Detect which cell encompasses the target text, then output its (x, y) center coordinate. 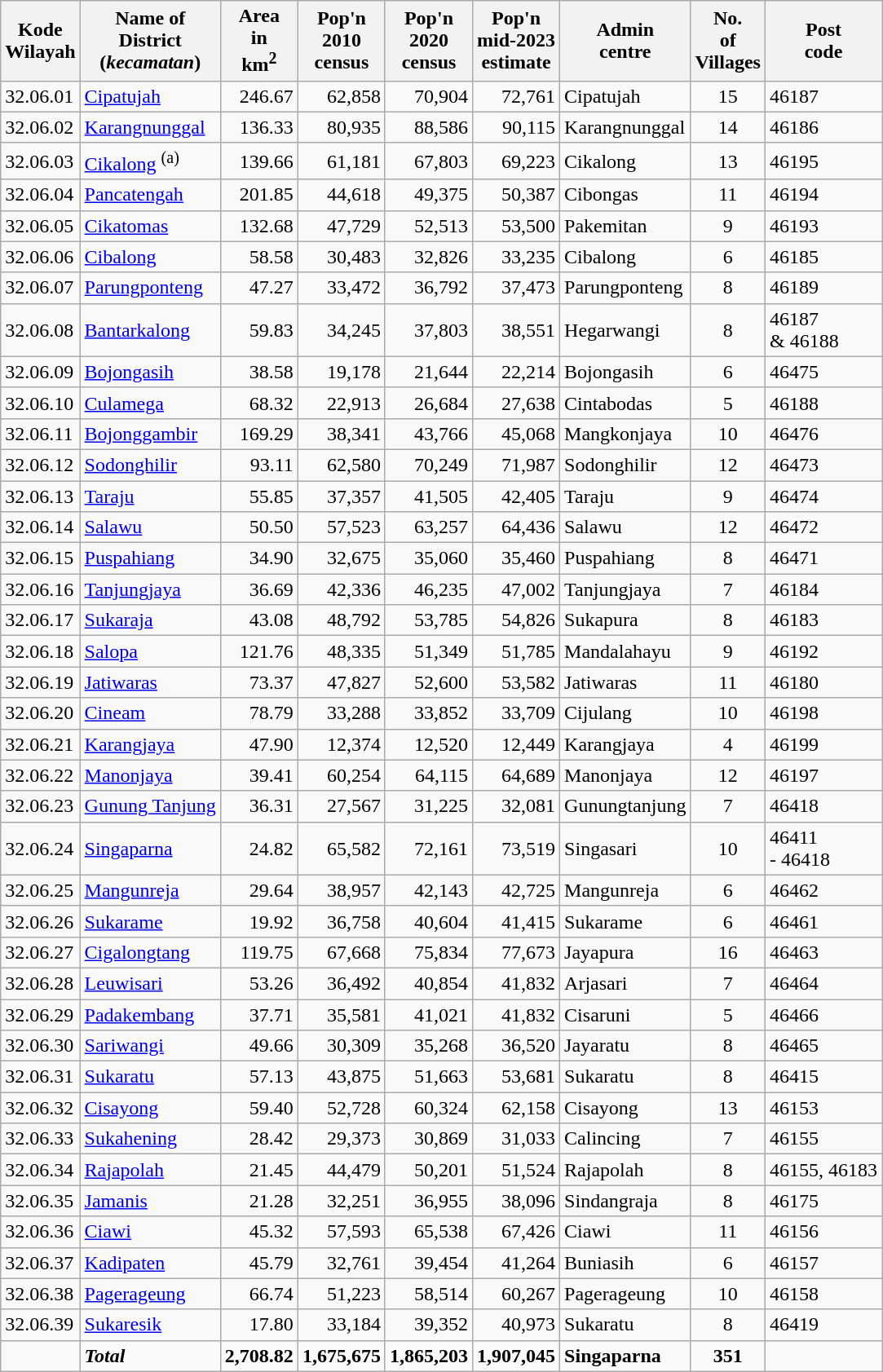
32.06.19 (41, 682)
33,288 (341, 713)
32.06.12 (41, 465)
Total (150, 1356)
46157 (823, 1263)
33,184 (341, 1325)
32.06.02 (41, 127)
60,324 (429, 1108)
26,684 (429, 403)
73.37 (259, 682)
33,709 (517, 713)
40,604 (429, 921)
35,268 (429, 1046)
46158 (823, 1294)
1,865,203 (429, 1356)
57,523 (341, 527)
62,580 (341, 465)
46156 (823, 1232)
Calincing (625, 1139)
70,249 (429, 465)
32.06.06 (41, 257)
64,115 (429, 775)
46153 (823, 1108)
47,002 (517, 589)
42,725 (517, 890)
46415 (823, 1077)
71,987 (517, 465)
80,935 (341, 127)
47.90 (259, 744)
69,223 (517, 161)
32.06.31 (41, 1077)
Cijulang (625, 713)
46472 (823, 527)
46476 (823, 434)
32,826 (429, 257)
33,472 (341, 288)
32.06.16 (41, 589)
36.69 (259, 589)
36,758 (341, 921)
46184 (823, 589)
169.29 (259, 434)
53.26 (259, 983)
36,955 (429, 1201)
32.06.20 (41, 713)
Bantarkalong (150, 329)
38,957 (341, 890)
44,618 (341, 195)
58.58 (259, 257)
46187 (823, 96)
34.90 (259, 558)
Cibongas (625, 195)
32,675 (341, 558)
37.71 (259, 1015)
30,483 (341, 257)
47,729 (341, 226)
32.06.17 (41, 620)
Admincentre (625, 41)
Sukaresik (150, 1325)
19,178 (341, 372)
36.31 (259, 806)
50.50 (259, 527)
40,854 (429, 983)
61,181 (341, 161)
58,514 (429, 1294)
35,581 (341, 1015)
42,143 (429, 890)
50,201 (429, 1170)
Padakembang (150, 1015)
50,387 (517, 195)
46189 (823, 288)
32.06.21 (41, 744)
57,593 (341, 1232)
62,858 (341, 96)
46180 (823, 682)
73,519 (517, 848)
67,668 (341, 952)
46199 (823, 744)
32.06.13 (41, 496)
35,460 (517, 558)
32.06.28 (41, 983)
64,436 (517, 527)
21.28 (259, 1201)
28.42 (259, 1139)
46185 (823, 257)
48,335 (341, 651)
44,479 (341, 1170)
Cisaruni (625, 1015)
2,708.82 (259, 1356)
32.06.04 (41, 195)
46155 (823, 1139)
46419 (823, 1325)
32.06.10 (41, 403)
Leuwisari (150, 983)
32.06.11 (41, 434)
46473 (823, 465)
Sariwangi (150, 1046)
136.33 (259, 127)
46186 (823, 127)
38.58 (259, 372)
46192 (823, 651)
32.06.36 (41, 1232)
32.06.01 (41, 96)
45,068 (517, 434)
59.40 (259, 1108)
59.83 (259, 329)
32.06.37 (41, 1263)
46198 (823, 713)
38,551 (517, 329)
Pakemitan (625, 226)
51,223 (341, 1294)
32.06.15 (41, 558)
Sukahening (150, 1139)
46418 (823, 806)
Pop'n2020census (429, 41)
29,373 (341, 1139)
62,158 (517, 1108)
88,586 (429, 127)
1,907,045 (517, 1356)
16 (728, 952)
Jamanis (150, 1201)
65,538 (429, 1232)
30,869 (429, 1139)
40,973 (517, 1325)
35,060 (429, 558)
51,349 (429, 651)
41,264 (517, 1263)
31,225 (429, 806)
63,257 (429, 527)
46471 (823, 558)
37,473 (517, 288)
Mangkonjaya (625, 434)
12,374 (341, 744)
22,913 (341, 403)
351 (728, 1356)
32.06.23 (41, 806)
121.76 (259, 651)
60,254 (341, 775)
33,235 (517, 257)
67,426 (517, 1232)
Gunungtanjung (625, 806)
30,309 (341, 1046)
Jayaratu (625, 1046)
22,214 (517, 372)
46193 (823, 226)
Kode Wilayah (41, 41)
32.06.14 (41, 527)
39,352 (429, 1325)
46463 (823, 952)
27,567 (341, 806)
46411- 46418 (823, 848)
Sukaraja (150, 620)
36,520 (517, 1046)
53,681 (517, 1077)
Areain km2 (259, 41)
49.66 (259, 1046)
32.06.27 (41, 952)
55.85 (259, 496)
32.06.09 (41, 372)
32,251 (341, 1201)
36,492 (341, 983)
46474 (823, 496)
52,513 (429, 226)
70,904 (429, 96)
77,673 (517, 952)
Jayapura (625, 952)
46462 (823, 890)
39.41 (259, 775)
Salopa (150, 651)
46461 (823, 921)
53,582 (517, 682)
93.11 (259, 465)
47.27 (259, 288)
32.06.08 (41, 329)
Pop'n2010census (341, 41)
37,803 (429, 329)
51,663 (429, 1077)
Gunung Tanjung (150, 806)
32,761 (341, 1263)
37,357 (341, 496)
78.79 (259, 713)
64,689 (517, 775)
60,267 (517, 1294)
19.92 (259, 921)
41,021 (429, 1015)
246.67 (259, 96)
32.06.34 (41, 1170)
45.79 (259, 1263)
53,785 (429, 620)
38,341 (341, 434)
119.75 (259, 952)
27,638 (517, 403)
75,834 (429, 952)
4 (728, 744)
52,728 (341, 1108)
32.06.03 (41, 161)
38,096 (517, 1201)
Name ofDistrict(kecamatan) (150, 41)
32.06.22 (41, 775)
32.06.32 (41, 1108)
53,500 (517, 226)
32.06.39 (41, 1325)
67,803 (429, 161)
42,336 (341, 589)
201.85 (259, 195)
46197 (823, 775)
132.68 (259, 226)
46465 (823, 1046)
1,675,675 (341, 1356)
32.06.18 (41, 651)
Sukapura (625, 620)
41,415 (517, 921)
65,582 (341, 848)
47,827 (341, 682)
41,505 (429, 496)
45.32 (259, 1232)
32.06.24 (41, 848)
No.of Villages (728, 41)
Culamega (150, 403)
Cikatomas (150, 226)
46464 (823, 983)
46188 (823, 403)
46466 (823, 1015)
46,235 (429, 589)
Mandalahayu (625, 651)
39,454 (429, 1263)
21,644 (429, 372)
46475 (823, 372)
Bojonggambir (150, 434)
24.82 (259, 848)
46195 (823, 161)
52,600 (429, 682)
90,115 (517, 127)
32.06.05 (41, 226)
32.06.35 (41, 1201)
Cigalongtang (150, 952)
48,792 (341, 620)
46194 (823, 195)
43,766 (429, 434)
32.06.25 (41, 890)
32.06.07 (41, 288)
Cikalong (a) (150, 161)
14 (728, 127)
51,524 (517, 1170)
29.64 (259, 890)
15 (728, 96)
32.06.26 (41, 921)
12,449 (517, 744)
Cikalong (625, 161)
Hegarwangi (625, 329)
32.06.30 (41, 1046)
139.66 (259, 161)
17.80 (259, 1325)
21.45 (259, 1170)
68.32 (259, 403)
54,826 (517, 620)
46183 (823, 620)
Pop'n mid-2023 estimate (517, 41)
Sindangraja (625, 1201)
Kadipaten (150, 1263)
31,033 (517, 1139)
34,245 (341, 329)
57.13 (259, 1077)
12,520 (429, 744)
49,375 (429, 195)
Singasari (625, 848)
Postcode (823, 41)
Cintabodas (625, 403)
32,081 (517, 806)
66.74 (259, 1294)
43.08 (259, 620)
46155, 46183 (823, 1170)
46187& 46188 (823, 329)
43,875 (341, 1077)
72,761 (517, 96)
Pancatengah (150, 195)
46175 (823, 1201)
Buniasih (625, 1263)
32.06.33 (41, 1139)
32.06.38 (41, 1294)
36,792 (429, 288)
Arjasari (625, 983)
42,405 (517, 496)
32.06.29 (41, 1015)
Cineam (150, 713)
51,785 (517, 651)
33,852 (429, 713)
72,161 (429, 848)
